Locate the cell with the specified text and output its [X, Y] center coordinate. 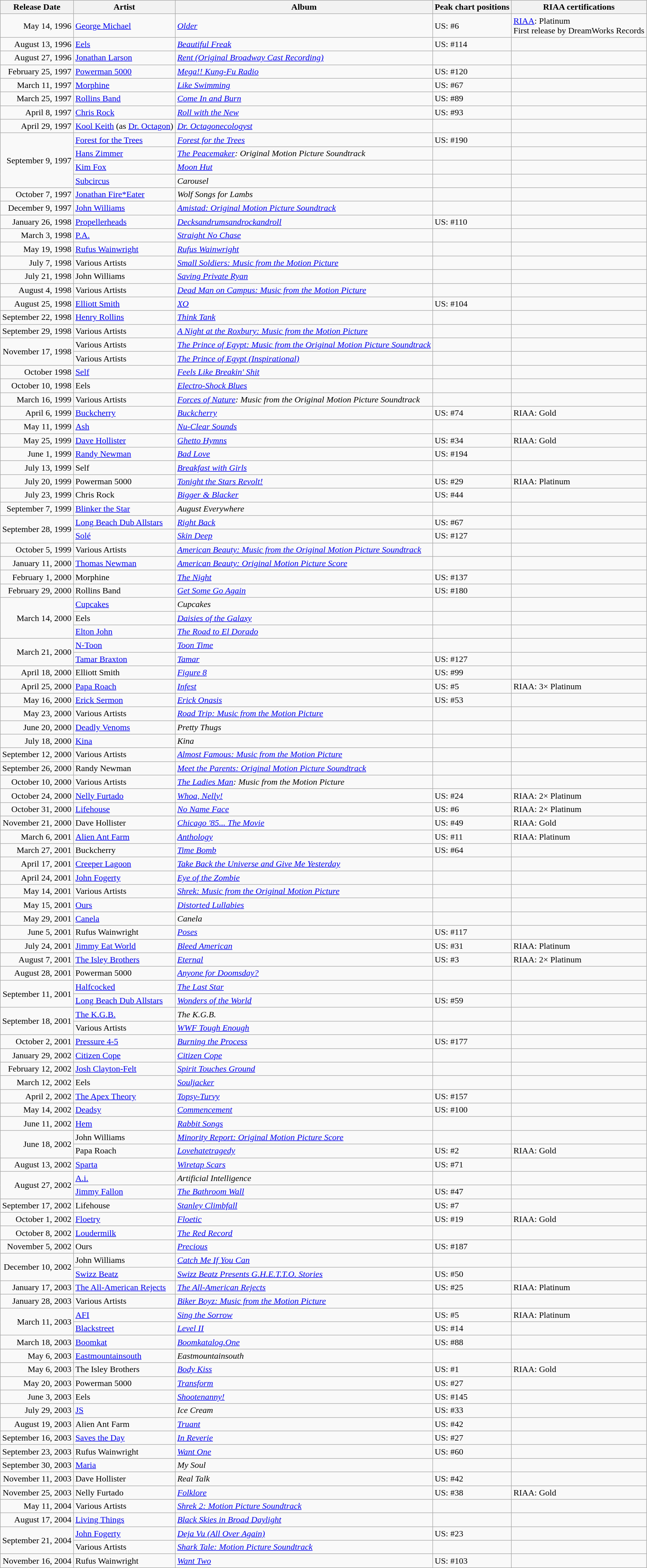
Artificial Intelligence [304, 1178]
Hem [124, 1124]
Solé [124, 536]
US: #187 [472, 1246]
Boomkatalog.One [304, 1342]
Beautiful Freak [304, 44]
Minority Report: Original Motion Picture Score [304, 1137]
September 7, 1999 [37, 509]
March 18, 2003 [37, 1342]
Deadly Venoms [124, 727]
September 28, 1999 [37, 529]
The Last Star [304, 987]
US: #190 [472, 140]
Deja Vu (All Over Again) [304, 1534]
US: #110 [472, 222]
Shrek 2: Motion Picture Soundtrack [304, 1506]
Older [304, 26]
May 25, 1999 [37, 440]
Anthology [304, 837]
April 24, 2001 [37, 878]
Henry Rollins [124, 317]
January 26, 1998 [37, 222]
The Ladies Man: Music from the Motion Picture [304, 782]
April 8, 1997 [37, 112]
US: #137 [472, 577]
May 20, 2003 [37, 1383]
The Red Record [304, 1233]
Come In and Burn [304, 99]
No Name Face [304, 809]
August 28, 2001 [37, 973]
April 6, 1999 [37, 413]
July 29, 2003 [37, 1410]
March 3, 1998 [37, 235]
Blinker the Star [124, 509]
Bad Love [304, 454]
US: #177 [472, 1041]
July 7, 1998 [37, 263]
Want Two [304, 1561]
Hans Zimmer [124, 153]
September 12, 2000 [37, 755]
Whoa, Nelly! [304, 795]
March 11, 1997 [37, 85]
Burning the Process [304, 1041]
August Everywhere [304, 509]
November 21, 2000 [37, 823]
US: #157 [472, 1096]
Black Skies in Broad Daylight [304, 1520]
August 4, 1998 [37, 290]
August 13, 1996 [37, 44]
US: #14 [472, 1329]
Elton John [124, 632]
August 25, 1998 [37, 304]
May 11, 2004 [37, 1506]
October 8, 2002 [37, 1233]
Sing the Sorrow [304, 1315]
February 1, 2000 [37, 577]
US: #194 [472, 454]
Floetic [304, 1219]
November 25, 2003 [37, 1492]
Release Date [37, 7]
September 29, 1998 [37, 331]
The Peacemaker: Original Motion Picture Soundtrack [304, 153]
US: #29 [472, 481]
Figure 8 [304, 673]
Living Things [124, 1520]
Spirit Touches Ground [304, 1069]
Artist [124, 7]
The Bathroom Wall [304, 1192]
August 13, 2002 [37, 1165]
September 18, 2001 [37, 1021]
Eternal [304, 960]
June 20, 2000 [37, 727]
Precious [304, 1246]
Anyone for Doomsday? [304, 973]
October 1998 [37, 372]
Nu-Clear Sounds [304, 427]
February 29, 2000 [37, 591]
March 25, 1997 [37, 99]
George Michael [124, 26]
US: #114 [472, 44]
September 11, 2001 [37, 994]
Bigger & Blacker [304, 495]
December 10, 2002 [37, 1267]
July 13, 1999 [37, 468]
Souljacker [304, 1083]
May 29, 2001 [37, 919]
July 20, 1999 [37, 481]
Swizz Beatz Presents G.H.E.T.T.O. Stories [304, 1274]
March 11, 2003 [37, 1322]
RIAA: 3× Platinum [579, 686]
August 27, 1996 [37, 58]
Boomkat [124, 1342]
Erick Sermon [124, 700]
March 12, 2002 [37, 1083]
October 7, 1997 [37, 195]
RIAA certifications [579, 7]
Shark Tale: Motion Picture Soundtrack [304, 1547]
Poses [304, 932]
US: #34 [472, 440]
May 19, 1998 [37, 249]
Truant [304, 1424]
Pressure 4-5 [124, 1041]
A Night at the Roxbury: Music from the Motion Picture [304, 331]
September 9, 1997 [37, 160]
May 14, 2002 [37, 1110]
Kool Keith (as Dr. Octagon) [124, 126]
October 1, 2002 [37, 1219]
November 5, 2002 [37, 1246]
September 21, 2004 [37, 1540]
Tamar [304, 659]
US: #31 [472, 946]
Forces of Nature: Music from the Original Motion Picture Soundtrack [304, 400]
US: #44 [472, 495]
April 17, 2001 [37, 864]
Wolf Songs for Lambs [304, 195]
Skin Deep [304, 536]
Thomas Newman [124, 563]
April 25, 2000 [37, 686]
Like Swimming [304, 85]
August 27, 2002 [37, 1185]
My Soul [304, 1465]
Subcircus [124, 181]
Halfcocked [124, 987]
Meet the Parents: Original Motion Picture Soundtrack [304, 768]
Tamar Braxton [124, 659]
Lovehatetragedy [304, 1151]
Album [304, 7]
Breakfast with Girls [304, 468]
Electro-Shock Blues [304, 386]
August 7, 2001 [37, 960]
Stanley Climbfall [304, 1205]
US: #88 [472, 1342]
Level II [304, 1329]
Decksandrumsandrockandroll [304, 222]
Jonathan Larson [124, 58]
November 17, 1998 [37, 351]
US: #1 [472, 1369]
October 31, 2000 [37, 809]
May 16, 2000 [37, 700]
Ash [124, 427]
September 22, 1998 [37, 317]
Shootenanny! [304, 1397]
US: #23 [472, 1534]
US: #38 [472, 1492]
May 11, 1999 [37, 427]
Swizz Beatz [124, 1274]
October 10, 2000 [37, 782]
Creeper Lagoon [124, 864]
US: #50 [472, 1274]
Sparta [124, 1165]
Jonathan Fire*Eater [124, 195]
October 10, 1998 [37, 386]
US: #71 [472, 1165]
July 23, 1999 [37, 495]
Road Trip: Music from the Motion Picture [304, 714]
US: #3 [472, 960]
US: #64 [472, 850]
US: #99 [472, 673]
US: #89 [472, 99]
P.A. [124, 235]
January 17, 2003 [37, 1288]
September 17, 2002 [37, 1205]
Time Bomb [304, 850]
Catch Me If You Can [304, 1260]
June 1, 1999 [37, 454]
Body Kiss [304, 1369]
The Night [304, 577]
US: #104 [472, 304]
December 9, 1997 [37, 208]
A.i. [124, 1178]
July 24, 2001 [37, 946]
October 24, 2000 [37, 795]
US: #7 [472, 1205]
US: #59 [472, 1000]
Chicago '85... The Movie [304, 823]
Feels Like Breakin' Shit [304, 372]
The Road to El Dorado [304, 632]
Right Back [304, 522]
June 5, 2001 [37, 932]
Get Some Go Again [304, 591]
November 16, 2004 [37, 1561]
Rabbit Songs [304, 1124]
January 28, 2003 [37, 1301]
November 11, 2003 [37, 1479]
February 25, 1997 [37, 71]
Small Soldiers: Music from the Motion Picture [304, 263]
US: #47 [472, 1192]
XO [304, 304]
March 16, 1999 [37, 400]
June 3, 2003 [37, 1397]
Topsy-Turvy [304, 1096]
US: #53 [472, 700]
May 14, 1996 [37, 26]
July 18, 2000 [37, 741]
Transform [304, 1383]
September 23, 2003 [37, 1451]
March 21, 2000 [37, 652]
April 29, 1997 [37, 126]
US: #49 [472, 823]
June 18, 2002 [37, 1144]
US: #93 [472, 112]
May 14, 2001 [37, 891]
Toon Time [304, 645]
US: #103 [472, 1561]
Commencement [304, 1110]
Carousel [304, 181]
January 11, 2000 [37, 563]
Pretty Thugs [304, 727]
May 23, 2000 [37, 714]
Eye of the Zombie [304, 878]
Ice Cream [304, 1410]
US: #2 [472, 1151]
US: #100 [472, 1110]
US: #180 [472, 591]
Josh Clayton-Felt [124, 1069]
In Reverie [304, 1438]
Daisies of the Galaxy [304, 618]
Dr. Octagonecologyst [304, 126]
Wonders of the World [304, 1000]
Peak chart positions [472, 7]
September 30, 2003 [37, 1465]
The Apex Theory [124, 1096]
US: #117 [472, 932]
US: #19 [472, 1219]
Propellerheads [124, 222]
US: #120 [472, 71]
AFI [124, 1315]
Erick Onasis [304, 700]
Roll with the New [304, 112]
September 26, 2000 [37, 768]
October 5, 1999 [37, 550]
Mega!! Kung-Fu Radio [304, 71]
Think Tank [304, 317]
Amistad: Original Motion Picture Soundtrack [304, 208]
Rent (Original Broadway Cast Recording) [304, 58]
American Beauty: Music from the Original Motion Picture Soundtrack [304, 550]
Folklore [304, 1492]
US: #11 [472, 837]
Saves the Day [124, 1438]
March 6, 2001 [37, 837]
N-Toon [124, 645]
Jimmy Eat World [124, 946]
US: #25 [472, 1288]
Kim Fox [124, 167]
American Beauty: Original Motion Picture Score [304, 563]
Tonight the Stars Revolt! [304, 481]
October 2, 2001 [37, 1041]
Want One [304, 1451]
Blackstreet [124, 1329]
Shrek: Music from the Original Motion Picture [304, 891]
September 16, 2003 [37, 1438]
Loudermilk [124, 1233]
Ghetto Hymns [304, 440]
Distorted Lullabies [304, 905]
Biker Boyz: Music from the Motion Picture [304, 1301]
RIAA: PlatinumFirst release by DreamWorks Records [579, 26]
July 21, 1998 [37, 276]
The Prince of Egypt: Music from the Original Motion Picture Soundtrack [304, 345]
WWF Tough Enough [304, 1028]
US: #24 [472, 795]
Deadsy [124, 1110]
August 19, 2003 [37, 1424]
Bleed American [304, 946]
Dead Man on Campus: Music from the Motion Picture [304, 290]
Infest [304, 686]
June 11, 2002 [37, 1124]
JS [124, 1410]
August 17, 2004 [37, 1520]
Real Talk [304, 1479]
US: #33 [472, 1410]
March 14, 2000 [37, 618]
Saving Private Ryan [304, 276]
Maria [124, 1465]
Straight No Chase [304, 235]
March 27, 2001 [37, 850]
Jimmy Fallon [124, 1192]
US: #145 [472, 1397]
April 18, 2000 [37, 673]
May 15, 2001 [37, 905]
January 29, 2002 [37, 1055]
Floetry [124, 1219]
Take Back the Universe and Give Me Yesterday [304, 864]
April 2, 2002 [37, 1096]
US: #60 [472, 1451]
Almost Famous: Music from the Motion Picture [304, 755]
The Prince of Egypt (Inspirational) [304, 358]
US: #74 [472, 413]
Wiretap Scars [304, 1165]
Moon Hut [304, 167]
February 12, 2002 [37, 1069]
